From the cell containing the given text, extract its center point as [X, Y] coordinate. 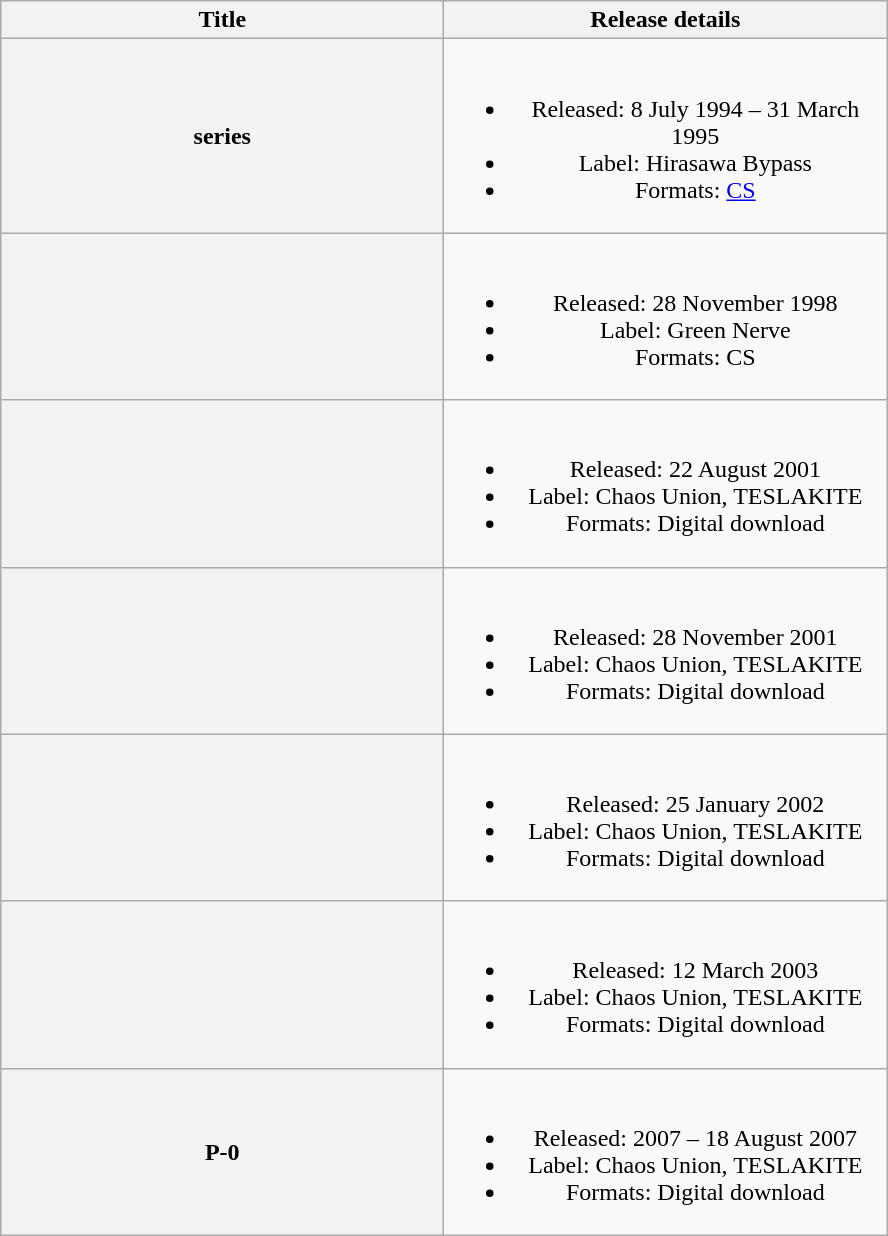
Released: 22 August 2001Label: Chaos Union, TESLAKITEFormats: Digital download [666, 484]
Released: 28 November 2001Label: Chaos Union, TESLAKITEFormats: Digital download [666, 650]
Released: 8 July 1994 – 31 March 1995Label: Hirasawa BypassFormats: CS [666, 136]
Released: 2007 – 18 August 2007Label: Chaos Union, TESLAKITEFormats: Digital download [666, 1152]
Released: 28 November 1998Label: Green NerveFormats: CS [666, 316]
Released: 25 January 2002Label: Chaos Union, TESLAKITEFormats: Digital download [666, 818]
Release details [666, 20]
Released: 12 March 2003Label: Chaos Union, TESLAKITEFormats: Digital download [666, 984]
Title [222, 20]
P-0 [222, 1152]
series [222, 136]
